Determine the (X, Y) coordinate at the center of the cell enclosing the given text.  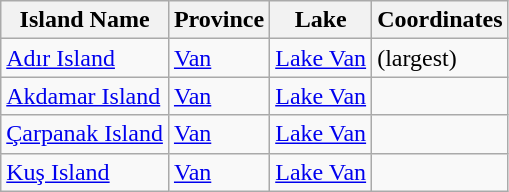
Coordinates (440, 20)
Akdamar Island (85, 96)
Province (218, 20)
Kuş Island (85, 172)
Adır Island (85, 58)
Lake (321, 20)
Çarpanak Island (85, 134)
(largest) (440, 58)
Island Name (85, 20)
